Output the [x, y] coordinate of the center of the cell containing the given text.  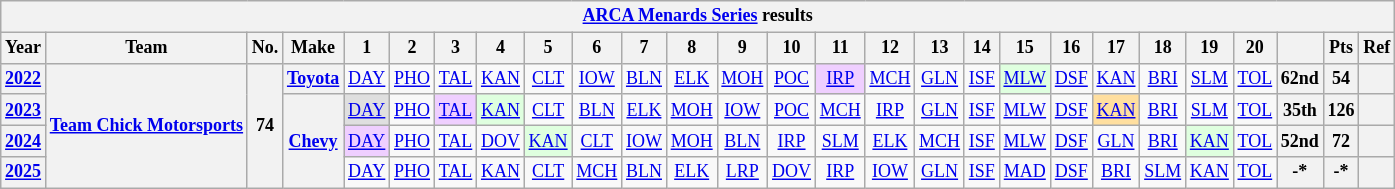
52nd [1300, 140]
2 [412, 48]
4 [501, 48]
5 [548, 48]
15 [1024, 48]
12 [890, 48]
Pts [1341, 48]
10 [792, 48]
13 [940, 48]
2025 [24, 172]
LRP [742, 172]
18 [1163, 48]
3 [455, 48]
17 [1116, 48]
6 [597, 48]
Team Chick Motorsports [146, 126]
2023 [24, 110]
Toyota [314, 78]
62nd [1300, 78]
Make [314, 48]
2024 [24, 140]
Team [146, 48]
54 [1341, 78]
No. [264, 48]
MAD [1024, 172]
ARCA Menards Series results [698, 16]
9 [742, 48]
8 [692, 48]
Ref [1377, 48]
11 [840, 48]
35th [1300, 110]
72 [1341, 140]
1 [367, 48]
7 [644, 48]
Chevy [314, 141]
14 [982, 48]
16 [1071, 48]
2022 [24, 78]
20 [1254, 48]
Year [24, 48]
126 [1341, 110]
74 [264, 126]
19 [1210, 48]
